For the text-containing cell, return its midpoint in [x, y] coordinate format. 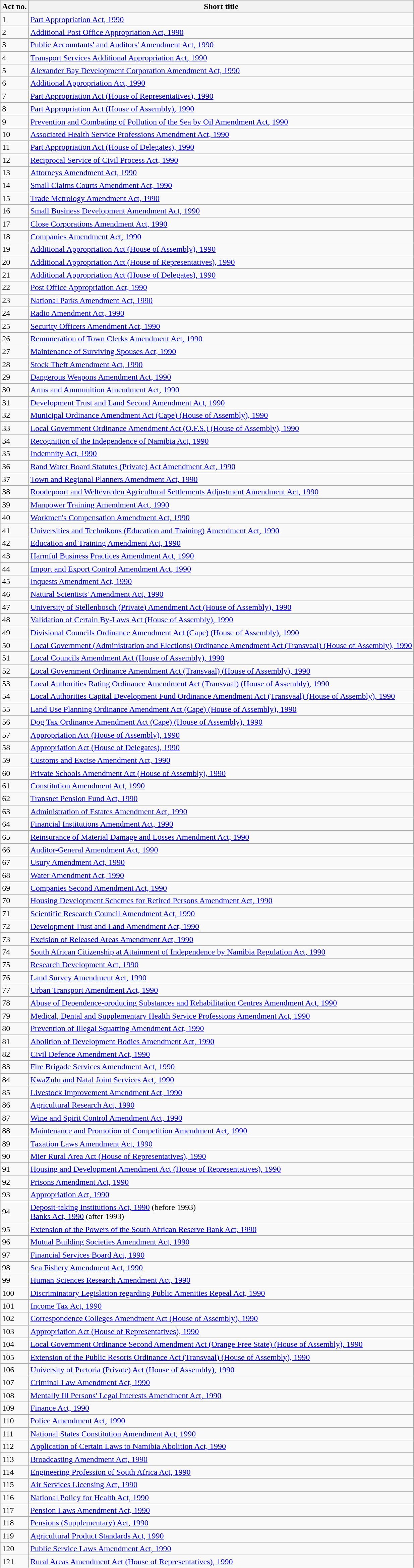
Development Trust and Land Second Amendment Act, 1990 [221, 403]
Rural Areas Amendment Act (House of Representatives), 1990 [221, 1561]
Livestock Improvement Amendment Act, 1990 [221, 1092]
Auditor-General Amendment Act, 1990 [221, 850]
3 [14, 45]
101 [14, 1306]
Workmen's Compensation Amendment Act, 1990 [221, 518]
97 [14, 1255]
Security Officers Amendment Act, 1990 [221, 326]
Housing Development Schemes for Retired Persons Amendment Act, 1990 [221, 901]
Engineering Profession of South Africa Act, 1990 [221, 1472]
Education and Training Amendment Act, 1990 [221, 543]
14 [14, 186]
121 [14, 1561]
Constitution Amendment Act, 1990 [221, 786]
109 [14, 1408]
44 [14, 569]
Associated Health Service Professions Amendment Act, 1990 [221, 134]
94 [14, 1212]
48 [14, 620]
Reciprocal Service of Civil Process Act, 1990 [221, 160]
104 [14, 1344]
Housing and Development Amendment Act (House of Representatives), 1990 [221, 1169]
116 [14, 1498]
Mutual Building Societies Amendment Act, 1990 [221, 1242]
Small Claims Courts Amendment Act, 1990 [221, 186]
Finance Act, 1990 [221, 1408]
Appropriation Act (House of Delegates), 1990 [221, 747]
30 [14, 390]
36 [14, 467]
79 [14, 1016]
83 [14, 1067]
20 [14, 262]
Additional Appropriation Act (House of Delegates), 1990 [221, 275]
65 [14, 837]
Excision of Released Areas Amendment Act, 1990 [221, 939]
86 [14, 1105]
93 [14, 1195]
Prevention of Illegal Squatting Amendment Act, 1990 [221, 1029]
76 [14, 978]
Short title [221, 7]
Roodepoort and Weltevreden Agricultural Settlements Adjustment Amendment Act, 1990 [221, 492]
95 [14, 1229]
Pensions (Supplementary) Act, 1990 [221, 1523]
Recognition of the Independence of Namibia Act, 1990 [221, 441]
Act no. [14, 7]
96 [14, 1242]
26 [14, 339]
15 [14, 198]
70 [14, 901]
84 [14, 1080]
Deposit-taking Institutions Act, 1990 (before 1993) Banks Act, 1990 (after 1993) [221, 1212]
Appropriation Act, 1990 [221, 1195]
71 [14, 914]
Local Government (Administration and Elections) Ordinance Amendment Act (Transvaal) (House of Assembly), 1990 [221, 645]
27 [14, 351]
106 [14, 1370]
61 [14, 786]
92 [14, 1182]
University of Pretoria (Private) Act (House of Assembly), 1990 [221, 1370]
112 [14, 1447]
56 [14, 722]
18 [14, 237]
53 [14, 684]
Manpower Training Amendment Act, 1990 [221, 505]
57 [14, 735]
Discriminatory Legislation regarding Public Amenities Repeal Act, 1990 [221, 1293]
Close Corporations Amendment Act, 1990 [221, 224]
Universities and Technikons (Education and Training) Amendment Act, 1990 [221, 530]
39 [14, 505]
Local Authorities Rating Ordinance Amendment Act (Transvaal) (House of Assembly), 1990 [221, 684]
113 [14, 1459]
54 [14, 696]
46 [14, 594]
107 [14, 1382]
72 [14, 926]
114 [14, 1472]
KwaZulu and Natal Joint Services Act, 1990 [221, 1080]
Land Survey Amendment Act, 1990 [221, 978]
99 [14, 1280]
119 [14, 1536]
Civil Defence Amendment Act, 1990 [221, 1054]
117 [14, 1510]
Correspondence Colleges Amendment Act (House of Assembly), 1990 [221, 1319]
82 [14, 1054]
31 [14, 403]
Mier Rural Area Act (House of Representatives), 1990 [221, 1156]
Radio Amendment Act, 1990 [221, 313]
22 [14, 288]
Remuneration of Town Clerks Amendment Act, 1990 [221, 339]
33 [14, 428]
Financial Institutions Amendment Act, 1990 [221, 824]
25 [14, 326]
115 [14, 1485]
Inquests Amendment Act, 1990 [221, 582]
Abolition of Development Bodies Amendment Act, 1990 [221, 1041]
Air Services Licensing Act, 1990 [221, 1485]
Land Use Planning Ordinance Amendment Act (Cape) (House of Assembly), 1990 [221, 709]
Administration of Estates Amendment Act, 1990 [221, 812]
Scientific Research Council Amendment Act, 1990 [221, 914]
Public Accountants' and Auditors' Amendment Act, 1990 [221, 45]
Medical, Dental and Supplementary Health Service Professions Amendment Act, 1990 [221, 1016]
103 [14, 1331]
8 [14, 109]
50 [14, 645]
81 [14, 1041]
10 [14, 134]
85 [14, 1092]
Pension Laws Amendment Act, 1990 [221, 1510]
Divisional Councils Ordinance Amendment Act (Cape) (House of Assembly), 1990 [221, 633]
Sea Fishery Amendment Act, 1990 [221, 1268]
Mentally Ill Persons' Legal Interests Amendment Act, 1990 [221, 1395]
Post Office Appropriation Act, 1990 [221, 288]
Part Appropriation Act (House of Representatives), 1990 [221, 96]
Rand Water Board Statutes (Private) Act Amendment Act, 1990 [221, 467]
Urban Transport Amendment Act, 1990 [221, 990]
13 [14, 173]
52 [14, 671]
Extension of the Public Resorts Ordinance Act (Transvaal) (House of Assembly), 1990 [221, 1357]
South African Citizenship at Attainment of Independence by Namibia Regulation Act, 1990 [221, 952]
Additional Appropriation Act (House of Representatives), 1990 [221, 262]
Part Appropriation Act, 1990 [221, 19]
Dangerous Weapons Amendment Act, 1990 [221, 377]
98 [14, 1268]
Prevention and Combating of Pollution of the Sea by Oil Amendment Act, 1990 [221, 121]
Appropriation Act (House of Assembly), 1990 [221, 735]
Police Amendment Act, 1990 [221, 1421]
49 [14, 633]
38 [14, 492]
National Parks Amendment Act, 1990 [221, 300]
80 [14, 1029]
120 [14, 1549]
Part Appropriation Act (House of Assembly), 1990 [221, 109]
University of Stellenbosch (Private) Amendment Act (House of Assembly), 1990 [221, 607]
118 [14, 1523]
29 [14, 377]
Arms and Ammunition Amendment Act, 1990 [221, 390]
Dog Tax Ordinance Amendment Act (Cape) (House of Assembly), 1990 [221, 722]
Appropriation Act (House of Representatives), 1990 [221, 1331]
42 [14, 543]
Natural Scientists' Amendment Act, 1990 [221, 594]
23 [14, 300]
Additional Post Office Appropriation Act, 1990 [221, 32]
67 [14, 863]
Usury Amendment Act, 1990 [221, 863]
Companies Second Amendment Act, 1990 [221, 888]
Prisons Amendment Act, 1990 [221, 1182]
Attorneys Amendment Act, 1990 [221, 173]
37 [14, 479]
55 [14, 709]
7 [14, 96]
Local Government Ordinance Second Amendment Act (Orange Free State) (House of Assembly), 1990 [221, 1344]
43 [14, 556]
Income Tax Act, 1990 [221, 1306]
Agricultural Research Act, 1990 [221, 1105]
Reinsurance of Material Damage and Losses Amendment Act, 1990 [221, 837]
Maintenance and Promotion of Competition Amendment Act, 1990 [221, 1131]
78 [14, 1003]
47 [14, 607]
National Policy for Health Act, 1990 [221, 1498]
Financial Services Board Act, 1990 [221, 1255]
59 [14, 760]
Small Business Development Amendment Act, 1990 [221, 211]
Fire Brigade Services Amendment Act, 1990 [221, 1067]
58 [14, 747]
89 [14, 1143]
4 [14, 58]
74 [14, 952]
21 [14, 275]
105 [14, 1357]
Agricultural Product Standards Act, 1990 [221, 1536]
73 [14, 939]
62 [14, 799]
Local Government Ordinance Amendment Act (Transvaal) (House of Assembly), 1990 [221, 671]
Local Government Ordinance Amendment Act (O.F.S.) (House of Assembly), 1990 [221, 428]
69 [14, 888]
1 [14, 19]
Town and Regional Planners Amendment Act, 1990 [221, 479]
Abuse of Dependence-producing Substances and Rehabilitation Centres Amendment Act, 1990 [221, 1003]
Development Trust and Land Amendment Act, 1990 [221, 926]
Validation of Certain By-Laws Act (House of Assembly), 1990 [221, 620]
Part Appropriation Act (House of Delegates), 1990 [221, 147]
17 [14, 224]
12 [14, 160]
Alexander Bay Development Corporation Amendment Act, 1990 [221, 70]
110 [14, 1421]
Extension of the Powers of the South African Reserve Bank Act, 1990 [221, 1229]
77 [14, 990]
87 [14, 1118]
34 [14, 441]
9 [14, 121]
16 [14, 211]
Transnet Pension Fund Act, 1990 [221, 799]
68 [14, 875]
88 [14, 1131]
Application of Certain Laws to Namibia Abolition Act, 1990 [221, 1447]
45 [14, 582]
2 [14, 32]
Customs and Excise Amendment Act, 1990 [221, 760]
Broadcasting Amendment Act, 1990 [221, 1459]
Maintenance of Surviving Spouses Act, 1990 [221, 351]
19 [14, 249]
Additional Appropriation Act, 1990 [221, 83]
64 [14, 824]
41 [14, 530]
111 [14, 1434]
5 [14, 70]
24 [14, 313]
Transport Services Additional Appropriation Act, 1990 [221, 58]
Private Schools Amendment Act (House of Assembly), 1990 [221, 773]
Human Sciences Research Amendment Act, 1990 [221, 1280]
Stock Theft Amendment Act, 1990 [221, 364]
108 [14, 1395]
Water Amendment Act, 1990 [221, 875]
11 [14, 147]
75 [14, 965]
Trade Metrology Amendment Act, 1990 [221, 198]
51 [14, 658]
100 [14, 1293]
Harmful Business Practices Amendment Act, 1990 [221, 556]
6 [14, 83]
Indemnity Act, 1990 [221, 454]
40 [14, 518]
Import and Export Control Amendment Act, 1990 [221, 569]
Municipal Ordinance Amendment Act (Cape) (House of Assembly), 1990 [221, 415]
35 [14, 454]
91 [14, 1169]
32 [14, 415]
Criminal Law Amendment Act, 1990 [221, 1382]
Local Councils Amendment Act (House of Assembly), 1990 [221, 658]
63 [14, 812]
102 [14, 1319]
90 [14, 1156]
Taxation Laws Amendment Act, 1990 [221, 1143]
66 [14, 850]
60 [14, 773]
Additional Appropriation Act (House of Assembly), 1990 [221, 249]
Companies Amendment Act, 1990 [221, 237]
Public Service Laws Amendment Act, 1990 [221, 1549]
28 [14, 364]
National States Constitution Amendment Act, 1990 [221, 1434]
Wine and Spirit Control Amendment Act, 1990 [221, 1118]
Local Authorities Capital Development Fund Ordinance Amendment Act (Transvaal) (House of Assembly), 1990 [221, 696]
Research Development Act, 1990 [221, 965]
